Locate the cell with the specified text and output its [X, Y] center coordinate. 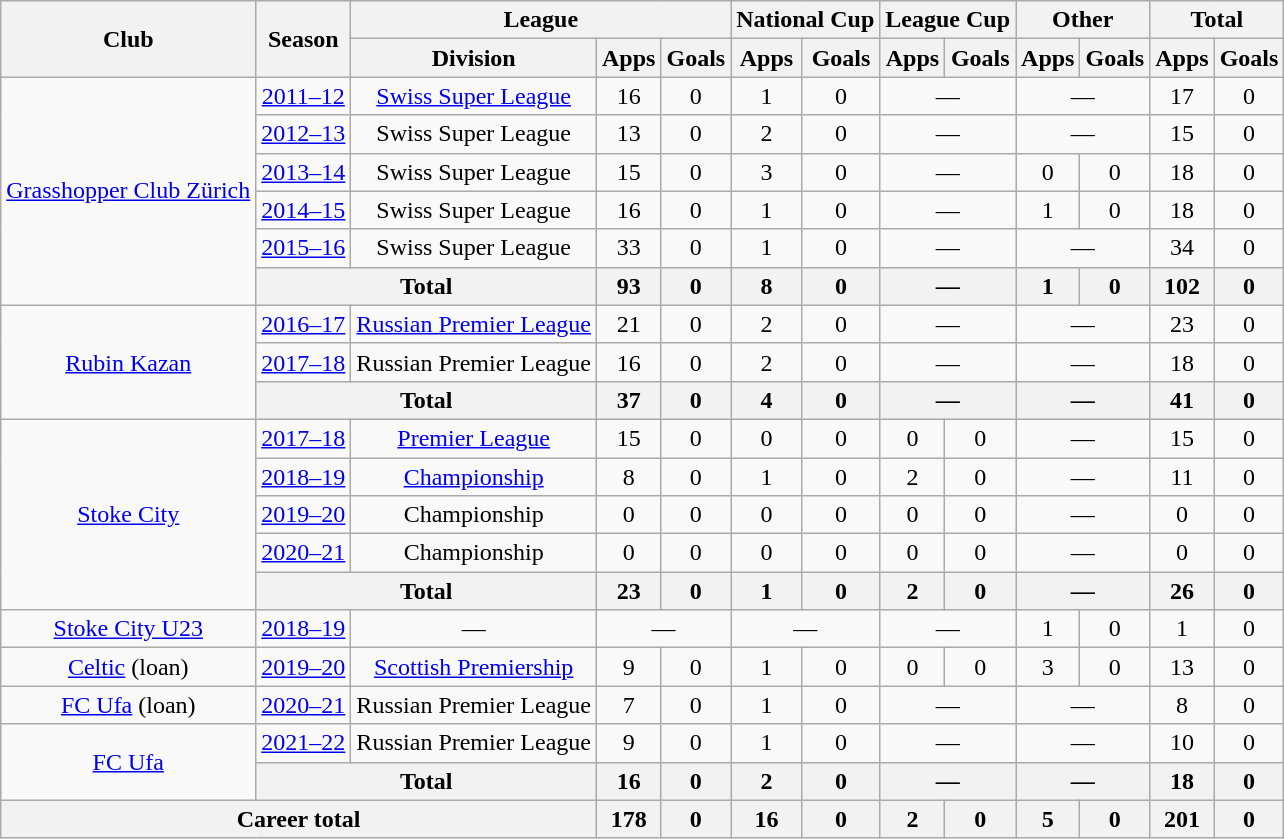
10 [1182, 743]
2014–15 [304, 210]
34 [1182, 248]
Career total [299, 819]
2011–12 [304, 96]
102 [1182, 286]
Other [1083, 20]
2016–17 [304, 324]
Stoke City [128, 514]
2012–13 [304, 134]
21 [629, 324]
5 [1048, 819]
2013–14 [304, 172]
33 [629, 248]
FC Ufa (loan) [128, 705]
Celtic (loan) [128, 667]
Stoke City U23 [128, 629]
National Cup [806, 20]
93 [629, 286]
7 [629, 705]
2015–16 [304, 248]
201 [1182, 819]
26 [1182, 591]
17 [1182, 96]
FC Ufa [128, 762]
Rubin Kazan [128, 362]
178 [629, 819]
Premier League [474, 438]
League Cup [948, 20]
Season [304, 39]
League [541, 20]
41 [1182, 400]
2021–22 [304, 743]
4 [767, 400]
Scottish Premiership [474, 667]
11 [1182, 477]
Club [128, 39]
Grasshopper Club Zürich [128, 191]
37 [629, 400]
Division [474, 58]
